Extract the [X, Y] coordinate from the center of the cell holding the provided text.  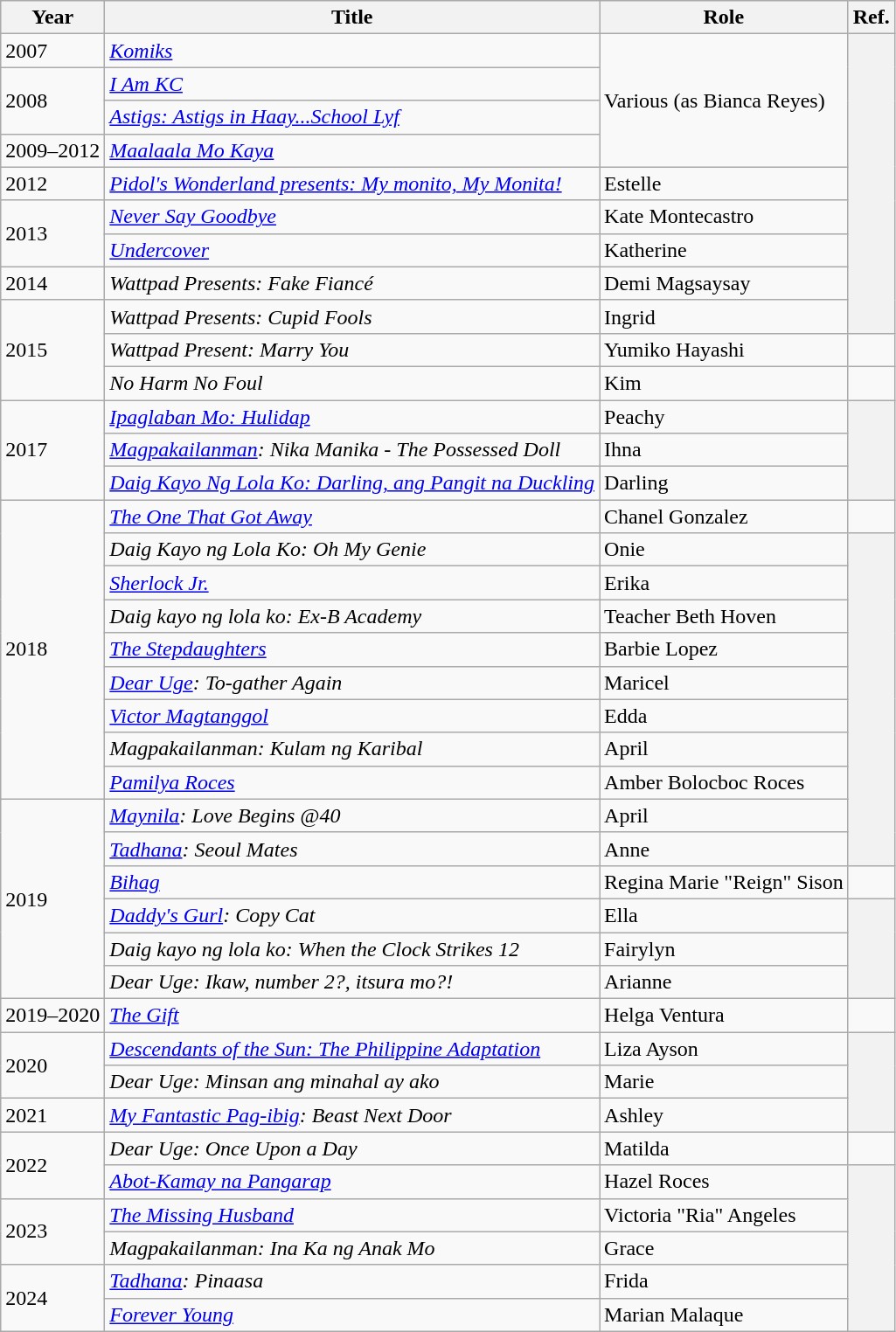
Amber Bolocboc Roces [724, 782]
Kate Montecastro [724, 217]
Ref. [871, 17]
Pamilya Roces [352, 782]
Chanel Gonzalez [724, 517]
Bihag [352, 882]
Ella [724, 915]
2024 [52, 1298]
Victoria "Ria" Angeles [724, 1215]
Title [352, 17]
2023 [52, 1231]
Ipaglaban Mo: Hulidap [352, 417]
Never Say Goodbye [352, 217]
Katherine [724, 250]
Hazel Roces [724, 1182]
Daig Kayo ng Lola Ko: Oh My Genie [352, 550]
The Stepdaughters [352, 649]
2018 [52, 650]
Forever Young [352, 1315]
2014 [52, 283]
2022 [52, 1165]
Ashley [724, 1115]
2008 [52, 101]
Maynila: Love Begins @40 [352, 815]
Dear Uge: Ikaw, number 2?, itsura mo?! [352, 982]
Estelle [724, 184]
2015 [52, 350]
Daddy's Gurl: Copy Cat [352, 915]
Wattpad Presents: Fake Fiancé [352, 283]
Sherlock Jr. [352, 583]
Ihna [724, 450]
Descendants of the Sun: The Philippine Adaptation [352, 1049]
2019–2020 [52, 1016]
Various (as Bianca Reyes) [724, 101]
No Harm No Foul [352, 383]
The One That Got Away [352, 517]
Yumiko Hayashi [724, 350]
Maalaala Mo Kaya [352, 150]
Abot-Kamay na Pangarap [352, 1182]
Daig kayo ng lola ko: Ex-B Academy [352, 616]
Tadhana: Pinaasa [352, 1281]
2013 [52, 233]
Onie [724, 550]
Daig kayo ng lola ko: When the Clock Strikes 12 [352, 948]
The Gift [352, 1016]
Erika [724, 583]
2021 [52, 1115]
Victor Magtanggol [352, 716]
2019 [52, 898]
Kim [724, 383]
Magpakailanman: Kulam ng Karibal [352, 749]
2009–2012 [52, 150]
Liza Ayson [724, 1049]
Helga Ventura [724, 1016]
Barbie Lopez [724, 649]
Dear Uge: To-gather Again [352, 683]
Arianne [724, 982]
Tadhana: Seoul Mates [352, 849]
Edda [724, 716]
2012 [52, 184]
Magpakailanman: Nika Manika - The Possessed Doll [352, 450]
Maricel [724, 683]
Grace [724, 1248]
The Missing Husband [352, 1215]
Magpakailanman: Ina Ka ng Anak Mo [352, 1248]
2020 [52, 1065]
Undercover [352, 250]
Marie [724, 1082]
Frida [724, 1281]
Year [52, 17]
Daig Kayo Ng Lola Ko: Darling, ang Pangit na Duckling [352, 483]
Demi Magsaysay [724, 283]
Dear Uge: Once Upon a Day [352, 1148]
Anne [724, 849]
Regina Marie "Reign" Sison [724, 882]
Wattpad Present: Marry You [352, 350]
Role [724, 17]
2017 [52, 450]
Marian Malaque [724, 1315]
Ingrid [724, 316]
I Am KC [352, 84]
Darling [724, 483]
Astigs: Astigs in Haay...School Lyf [352, 117]
Komiks [352, 51]
Peachy [724, 417]
Pidol's Wonderland presents: My monito, My Monita! [352, 184]
Dear Uge: Minsan ang minahal ay ako [352, 1082]
Fairylyn [724, 948]
My Fantastic Pag-ibig: Beast Next Door [352, 1115]
Teacher Beth Hoven [724, 616]
Wattpad Presents: Cupid Fools [352, 316]
2007 [52, 51]
Matilda [724, 1148]
